Find where the given text appears and provide that cell's center as [X, Y] coordinate. 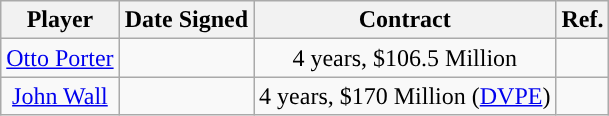
Contract [405, 20]
John Wall [60, 96]
Ref. [582, 20]
4 years, $106.5 Million [405, 58]
Date Signed [186, 20]
4 years, $170 Million (DVPE) [405, 96]
Player [60, 20]
Otto Porter [60, 58]
